Extract the [X, Y] coordinate from the center of the cell holding the provided text.  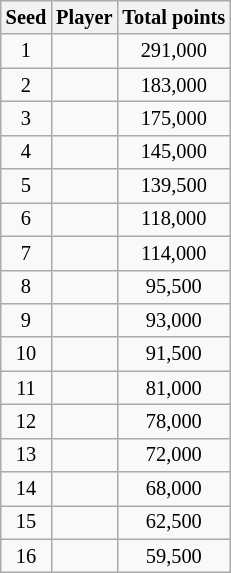
114,000 [174, 253]
16 [26, 556]
62,500 [174, 522]
93,000 [174, 320]
68,000 [174, 489]
5 [26, 186]
72,000 [174, 455]
91,500 [174, 354]
8 [26, 287]
145,000 [174, 152]
59,500 [174, 556]
291,000 [174, 51]
3 [26, 118]
183,000 [174, 85]
78,000 [174, 421]
Total points [174, 17]
11 [26, 388]
139,500 [174, 186]
118,000 [174, 219]
10 [26, 354]
175,000 [174, 118]
15 [26, 522]
9 [26, 320]
95,500 [174, 287]
6 [26, 219]
13 [26, 455]
Seed [26, 17]
7 [26, 253]
81,000 [174, 388]
14 [26, 489]
1 [26, 51]
12 [26, 421]
2 [26, 85]
Player [84, 17]
4 [26, 152]
